Provide the (x, y) coordinate of the cell's center where the given text is located.  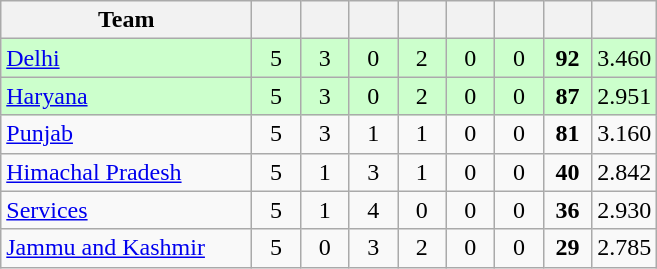
2.842 (624, 172)
3.460 (624, 58)
2.951 (624, 96)
29 (568, 248)
81 (568, 134)
3.160 (624, 134)
Services (126, 210)
Punjab (126, 134)
Himachal Pradesh (126, 172)
40 (568, 172)
87 (568, 96)
92 (568, 58)
4 (374, 210)
2.930 (624, 210)
2.785 (624, 248)
Delhi (126, 58)
Jammu and Kashmir (126, 248)
Haryana (126, 96)
36 (568, 210)
Team (126, 20)
